Identify which cell holds the provided text, then report its [X, Y] central coordinate. 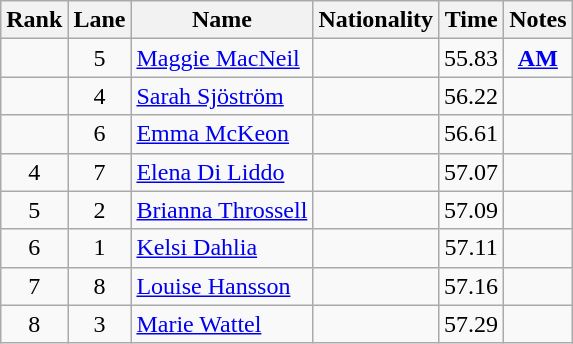
Sarah Sjöström [222, 96]
55.83 [472, 58]
1 [100, 248]
Marie Wattel [222, 324]
Notes [538, 20]
Lane [100, 20]
57.29 [472, 324]
57.09 [472, 210]
Nationality [376, 20]
57.07 [472, 172]
56.22 [472, 96]
3 [100, 324]
57.16 [472, 286]
AM [538, 58]
Rank [34, 20]
Brianna Throssell [222, 210]
57.11 [472, 248]
Emma McKeon [222, 134]
Elena Di Liddo [222, 172]
Kelsi Dahlia [222, 248]
2 [100, 210]
Name [222, 20]
Maggie MacNeil [222, 58]
Time [472, 20]
56.61 [472, 134]
Louise Hansson [222, 286]
